Capture the cell that displays the provided text and extract its [x, y] central coordinate. 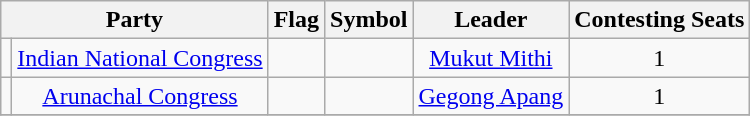
Gegong Apang [491, 96]
Party [134, 20]
Contesting Seats [660, 20]
Indian National Congress [140, 58]
Mukut Mithi [491, 58]
Arunachal Congress [140, 96]
Flag [296, 20]
Leader [491, 20]
Symbol [369, 20]
